Capture the cell that displays the provided text and extract its (X, Y) central coordinate. 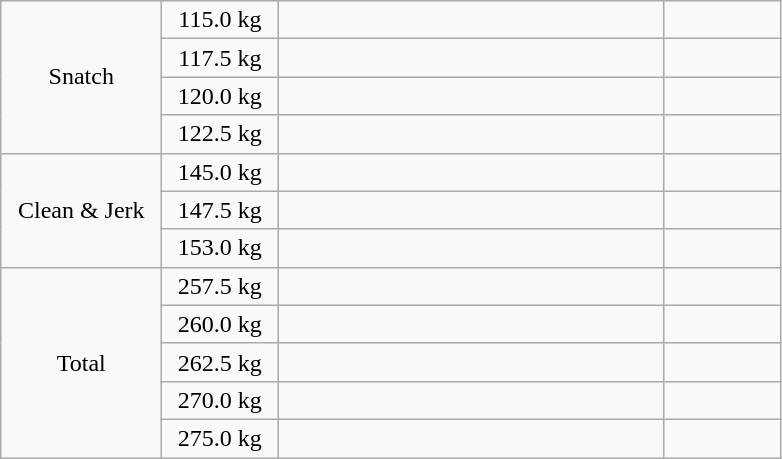
275.0 kg (220, 438)
Snatch (82, 77)
Clean & Jerk (82, 210)
270.0 kg (220, 400)
Total (82, 362)
147.5 kg (220, 210)
120.0 kg (220, 96)
145.0 kg (220, 172)
262.5 kg (220, 362)
153.0 kg (220, 248)
257.5 kg (220, 286)
122.5 kg (220, 134)
115.0 kg (220, 20)
117.5 kg (220, 58)
260.0 kg (220, 324)
